Capture the cell that displays the provided text and extract its (X, Y) central coordinate. 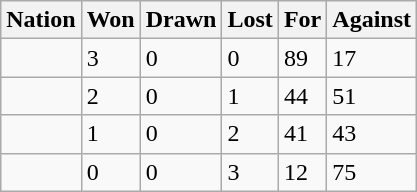
Drawn (181, 20)
For (302, 20)
Won (110, 20)
Lost (250, 20)
Against (372, 20)
44 (302, 96)
51 (372, 96)
89 (302, 58)
43 (372, 134)
12 (302, 172)
75 (372, 172)
Nation (41, 20)
41 (302, 134)
17 (372, 58)
